Extract the (x, y) coordinate from the center of the cell holding the provided text.  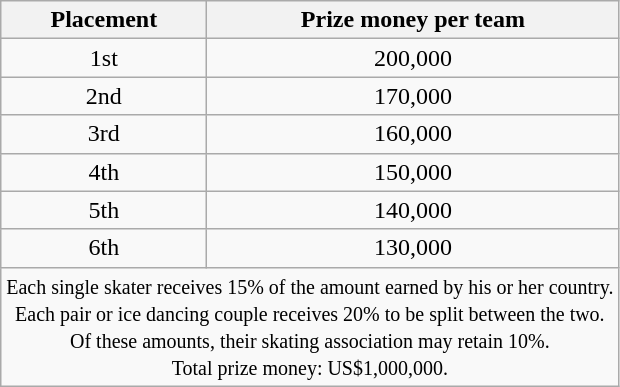
Prize money per team (413, 20)
6th (104, 248)
160,000 (413, 134)
5th (104, 210)
140,000 (413, 210)
1st (104, 58)
Placement (104, 20)
4th (104, 172)
170,000 (413, 96)
2nd (104, 96)
150,000 (413, 172)
200,000 (413, 58)
130,000 (413, 248)
3rd (104, 134)
